Return the [x, y] coordinate for the center point of the cell that contains the specified text.  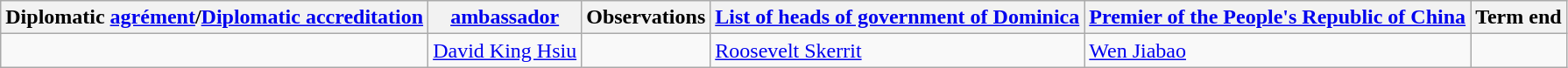
List of heads of government of Dominica [897, 17]
Wen Jiabao [1277, 51]
Roosevelt Skerrit [897, 51]
Observations [646, 17]
ambassador [505, 17]
Premier of the People's Republic of China [1277, 17]
Term end [1519, 17]
David King Hsiu [505, 51]
Diplomatic agrément/Diplomatic accreditation [215, 17]
